Locate the cell with the specified text and output its (x, y) center coordinate. 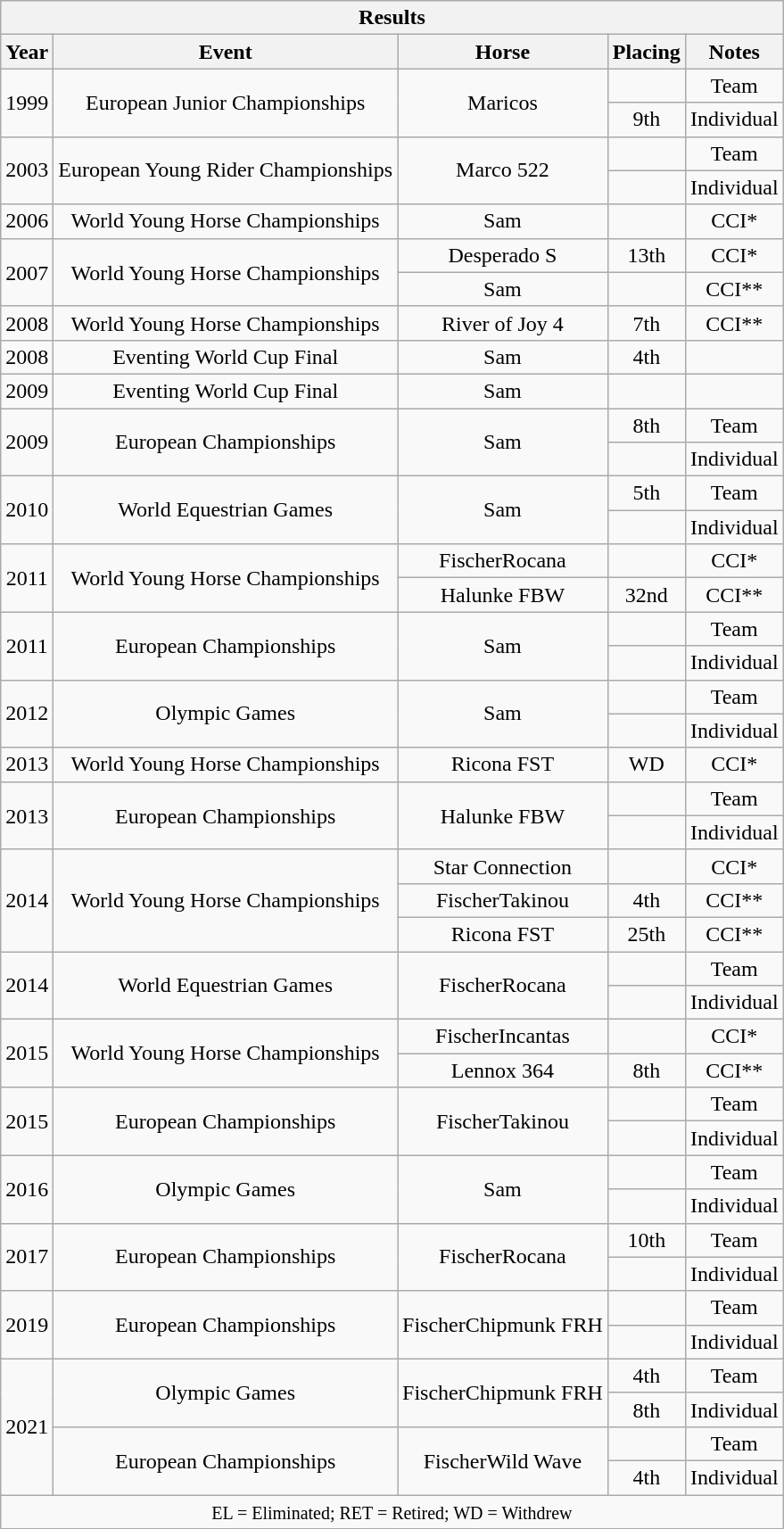
2019 (27, 1325)
FischerIncantas (503, 1037)
Lennox 364 (503, 1070)
5th (646, 493)
2007 (27, 272)
European Young Rider Championships (226, 170)
2017 (27, 1257)
Horse (503, 52)
Maricos (503, 103)
2016 (27, 1189)
13th (646, 255)
Desperado S (503, 255)
10th (646, 1240)
2010 (27, 510)
Star Connection (503, 866)
European Junior Championships (226, 103)
Marco 522 (503, 170)
Event (226, 52)
Results (392, 18)
32nd (646, 595)
FischerWild Wave (503, 1460)
Notes (734, 52)
WD (646, 764)
2021 (27, 1426)
River of Joy 4 (503, 323)
25th (646, 934)
Year (27, 52)
2006 (27, 221)
2012 (27, 714)
Placing (646, 52)
2003 (27, 170)
7th (646, 323)
EL = Eliminated; RET = Retired; WD = Withdrew (392, 1512)
9th (646, 120)
1999 (27, 103)
